Return (x, y) of the center of cell containing provided text 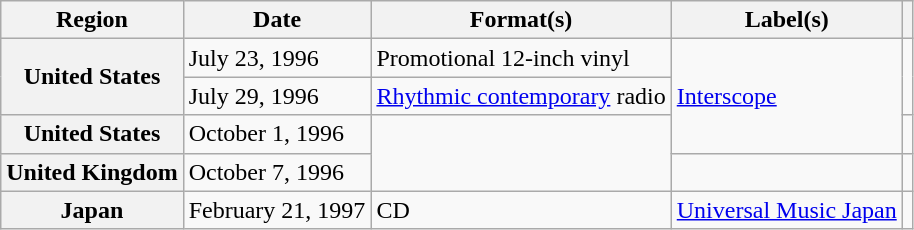
Rhythmic contemporary radio (521, 96)
Date (277, 20)
Format(s) (521, 20)
July 23, 1996 (277, 58)
Interscope (786, 96)
Universal Music Japan (786, 210)
CD (521, 210)
October 7, 1996 (277, 172)
February 21, 1997 (277, 210)
Region (92, 20)
Japan (92, 210)
July 29, 1996 (277, 96)
October 1, 1996 (277, 134)
United Kingdom (92, 172)
Label(s) (786, 20)
Promotional 12-inch vinyl (521, 58)
